Search for the cell housing the specified text and yield its [x, y] center coordinate. 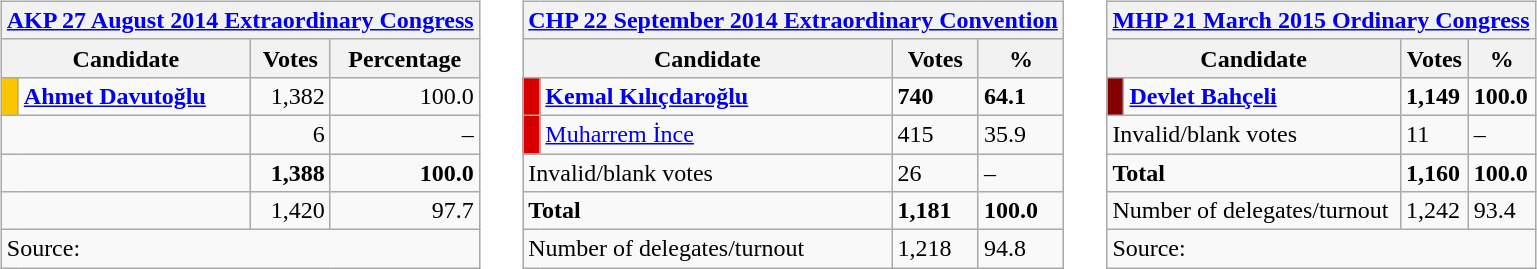
1,420 [291, 211]
415 [935, 134]
35.9 [1020, 134]
AKP 27 August 2014 Extraordinary Congress [240, 20]
26 [935, 173]
1,388 [291, 173]
64.1 [1020, 96]
94.8 [1020, 249]
Muharrem İnce [716, 134]
93.4 [1502, 211]
MHP 21 March 2015 Ordinary Congress [1321, 20]
1,382 [291, 96]
Percentage [404, 58]
1,242 [1434, 211]
1,160 [1434, 173]
6 [291, 134]
Ahmet Davutoğlu [134, 96]
1,149 [1434, 96]
CHP 22 September 2014 Extraordinary Convention [794, 20]
97.7 [404, 211]
1,181 [935, 211]
1,218 [935, 249]
Kemal Kılıçdaroğlu [716, 96]
11 [1434, 134]
740 [935, 96]
Devlet Bahçeli [1262, 96]
